Determine the (X, Y) coordinate at the center of the cell enclosing the given text.  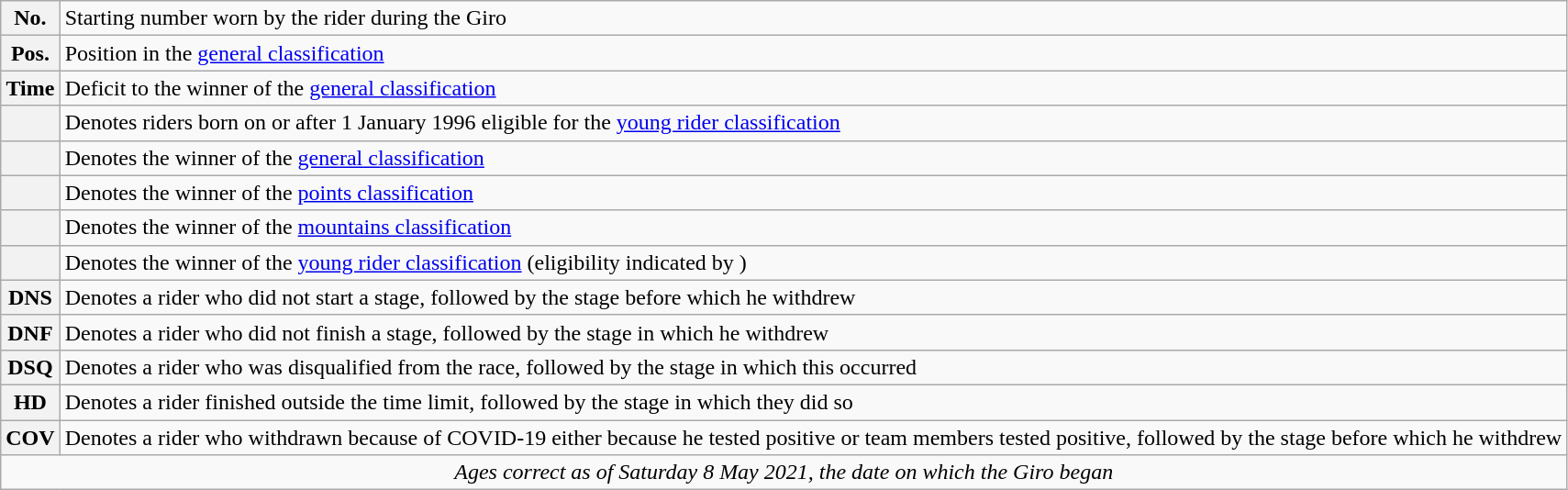
HD (30, 402)
Denotes the winner of the points classification (813, 193)
DNF (30, 332)
Position in the general classification (813, 53)
Denotes a rider who was disqualified from the race, followed by the stage in which this occurred (813, 367)
Denotes a rider who did not start a stage, followed by the stage before which he withdrew (813, 297)
Denotes the winner of the mountains classification (813, 228)
Deficit to the winner of the general classification (813, 88)
Denotes the winner of the young rider classification (eligibility indicated by ) (813, 262)
Denotes a rider finished outside the time limit, followed by the stage in which they did so (813, 402)
Denotes a rider who did not finish a stage, followed by the stage in which he withdrew (813, 332)
Denotes riders born on or after 1 January 1996 eligible for the young rider classification (813, 123)
Pos. (30, 53)
DNS (30, 297)
DSQ (30, 367)
COV (30, 438)
Ages correct as of Saturday 8 May 2021, the date on which the Giro began (784, 473)
Time (30, 88)
No. (30, 18)
Denotes the winner of the general classification (813, 158)
Starting number worn by the rider during the Giro (813, 18)
